Return (x, y) of the center of cell containing provided text 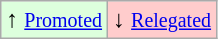
↓ Relegated (162, 20)
↑ Promoted (54, 20)
